Scan for the cell matching the given text and deliver its (x, y) coordinate at center. 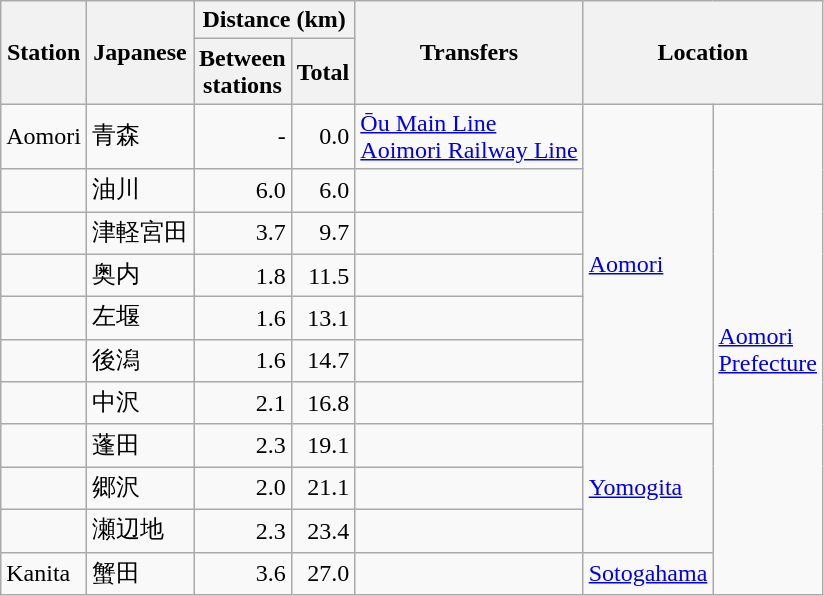
青森 (140, 136)
16.8 (323, 404)
Yomogita (648, 488)
11.5 (323, 276)
3.7 (243, 234)
1.8 (243, 276)
Betweenstations (243, 72)
瀬辺地 (140, 530)
2.0 (243, 488)
27.0 (323, 574)
21.1 (323, 488)
Distance (km) (274, 20)
0.0 (323, 136)
Transfers (469, 52)
Location (702, 52)
3.6 (243, 574)
AomoriPrefecture (768, 350)
油川 (140, 190)
蟹田 (140, 574)
Station (44, 52)
郷沢 (140, 488)
13.1 (323, 318)
23.4 (323, 530)
後潟 (140, 360)
19.1 (323, 446)
左堰 (140, 318)
中沢 (140, 404)
14.7 (323, 360)
Japanese (140, 52)
9.7 (323, 234)
奥内 (140, 276)
蓬田 (140, 446)
- (243, 136)
津軽宮田 (140, 234)
Total (323, 72)
Ōu Main LineAoimori Railway Line (469, 136)
2.1 (243, 404)
Sotogahama (648, 574)
Kanita (44, 574)
